Locate the cell with the specified text and output its [X, Y] center coordinate. 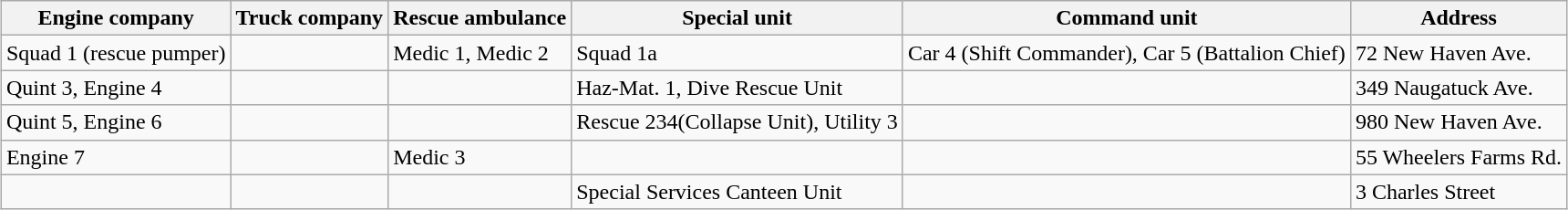
Rescue ambulance [480, 18]
Medic 3 [480, 157]
Rescue 234(Collapse Unit), Utility 3 [738, 122]
72 New Haven Ave. [1459, 53]
Special Services Canteen Unit [738, 192]
Truck company [310, 18]
Quint 5, Engine 6 [116, 122]
Car 4 (Shift Commander), Car 5 (Battalion Chief) [1127, 53]
Haz-Mat. 1, Dive Rescue Unit [738, 88]
Engine 7 [116, 157]
55 Wheelers Farms Rd. [1459, 157]
Engine company [116, 18]
980 New Haven Ave. [1459, 122]
Address [1459, 18]
3 Charles Street [1459, 192]
349 Naugatuck Ave. [1459, 88]
Squad 1a [738, 53]
Command unit [1127, 18]
Medic 1, Medic 2 [480, 53]
Squad 1 (rescue pumper) [116, 53]
Quint 3, Engine 4 [116, 88]
Special unit [738, 18]
